Extract the [x, y] coordinate from the center of the cell holding the provided text.  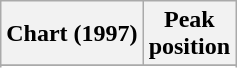
Chart (1997) [72, 34]
Peakposition [189, 34]
